For the text-containing cell, return its midpoint in (X, Y) coordinate format. 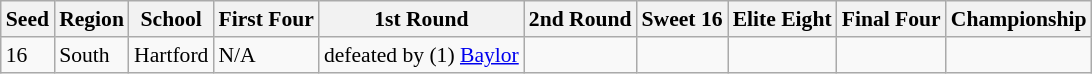
1st Round (422, 19)
defeated by (1) Baylor (422, 55)
2nd Round (580, 19)
16 (28, 55)
Region (92, 19)
N/A (266, 55)
South (92, 55)
Elite Eight (782, 19)
First Four (266, 19)
Seed (28, 19)
Final Four (892, 19)
Sweet 16 (682, 19)
School (171, 19)
Hartford (171, 55)
Championship (1019, 19)
